Find where the given text appears and provide that cell's center as [X, Y] coordinate. 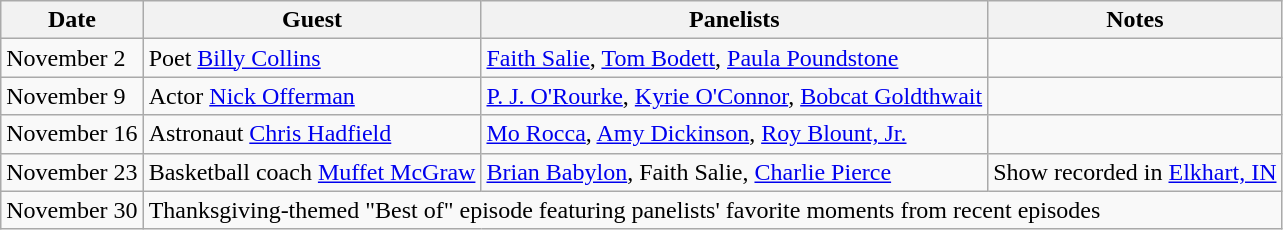
November 23 [72, 172]
Poet Billy Collins [312, 58]
November 30 [72, 210]
Date [72, 20]
Panelists [734, 20]
Basketball coach Muffet McGraw [312, 172]
November 16 [72, 134]
Show recorded in Elkhart, IN [1135, 172]
Faith Salie, Tom Bodett, Paula Poundstone [734, 58]
Astronaut Chris Hadfield [312, 134]
Mo Rocca, Amy Dickinson, Roy Blount, Jr. [734, 134]
November 9 [72, 96]
Thanksgiving-themed "Best of" episode featuring panelists' favorite moments from recent episodes [712, 210]
Guest [312, 20]
Actor Nick Offerman [312, 96]
Notes [1135, 20]
November 2 [72, 58]
Brian Babylon, Faith Salie, Charlie Pierce [734, 172]
P. J. O'Rourke, Kyrie O'Connor, Bobcat Goldthwait [734, 96]
